Locate the cell with the specified text and output its [X, Y] center coordinate. 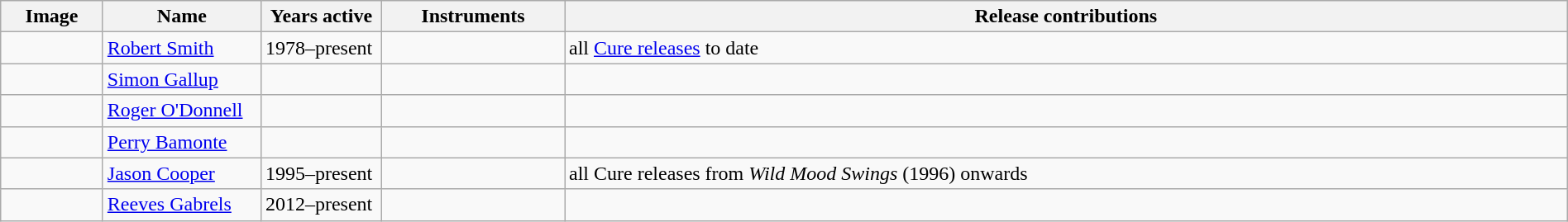
2012–present [321, 205]
Name [182, 17]
Release contributions [1065, 17]
all Cure releases to date [1065, 48]
1978–present [321, 48]
Robert Smith [182, 48]
Perry Bamonte [182, 142]
Years active [321, 17]
Reeves Gabrels [182, 205]
Image [52, 17]
all Cure releases from Wild Mood Swings (1996) onwards [1065, 173]
1995–present [321, 173]
Instruments [473, 17]
Jason Cooper [182, 173]
Simon Gallup [182, 79]
Roger O'Donnell [182, 111]
